Extract the [x, y] coordinate from the center of the cell holding the provided text.  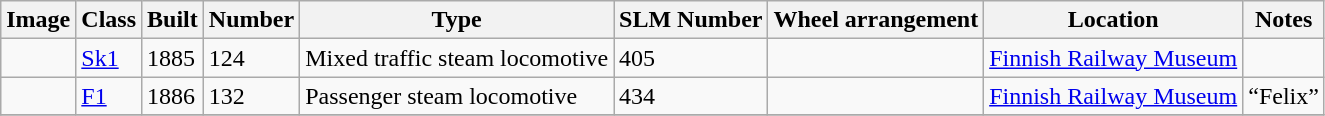
1886 [173, 96]
Built [173, 20]
Passenger steam locomotive [457, 96]
Type [457, 20]
Notes [1284, 20]
405 [691, 58]
Sk1 [109, 58]
SLM Number [691, 20]
F1 [109, 96]
1885 [173, 58]
Wheel arrangement [876, 20]
Number [251, 20]
434 [691, 96]
Mixed traffic steam locomotive [457, 58]
132 [251, 96]
Location [1114, 20]
“Felix” [1284, 96]
124 [251, 58]
Image [38, 20]
Class [109, 20]
